Scan for the cell matching the given text and deliver its [x, y] coordinate at center. 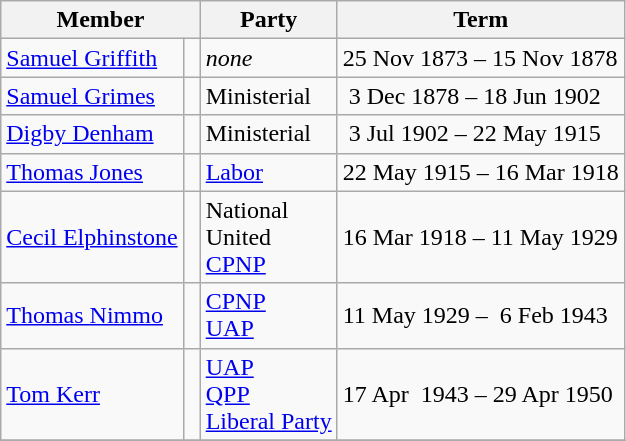
3 Dec 1878 – 18 Jun 1902 [480, 96]
UAPQPPLiberal Party [268, 394]
CPNPUAP [268, 316]
Thomas Nimmo [92, 316]
17 Apr 1943 – 29 Apr 1950 [480, 394]
Term [480, 20]
3 Jul 1902 – 22 May 1915 [480, 134]
11 May 1929 – 6 Feb 1943 [480, 316]
Labor [268, 172]
22 May 1915 – 16 Mar 1918 [480, 172]
National UnitedCPNP [268, 237]
Cecil Elphinstone [92, 237]
25 Nov 1873 – 15 Nov 1878 [480, 58]
Party [268, 20]
Tom Kerr [92, 394]
Samuel Grimes [92, 96]
Samuel Griffith [92, 58]
Thomas Jones [92, 172]
Member [100, 20]
16 Mar 1918 – 11 May 1929 [480, 237]
none [268, 58]
Digby Denham [92, 134]
